Search for the cell housing the specified text and yield its [x, y] center coordinate. 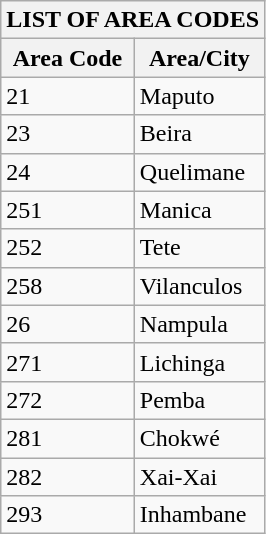
258 [68, 286]
271 [68, 362]
293 [68, 515]
Quelimane [199, 172]
Tete [199, 248]
26 [68, 324]
Xai-Xai [199, 477]
251 [68, 210]
24 [68, 172]
282 [68, 477]
252 [68, 248]
21 [68, 96]
Vilanculos [199, 286]
Maputo [199, 96]
LIST OF AREA CODES [133, 20]
Chokwé [199, 438]
Manica [199, 210]
Area Code [68, 58]
Beira [199, 134]
Nampula [199, 324]
Inhambane [199, 515]
Area/City [199, 58]
272 [68, 400]
23 [68, 134]
Lichinga [199, 362]
Pemba [199, 400]
281 [68, 438]
